Provide the [x, y] coordinate of the cell's center where the given text is located.  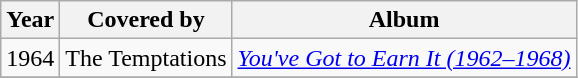
You've Got to Earn It (1962–1968) [404, 58]
Covered by [146, 20]
Album [404, 20]
The Temptations [146, 58]
1964 [30, 58]
Year [30, 20]
